Output the (X, Y) coordinate of the center of the cell containing the given text.  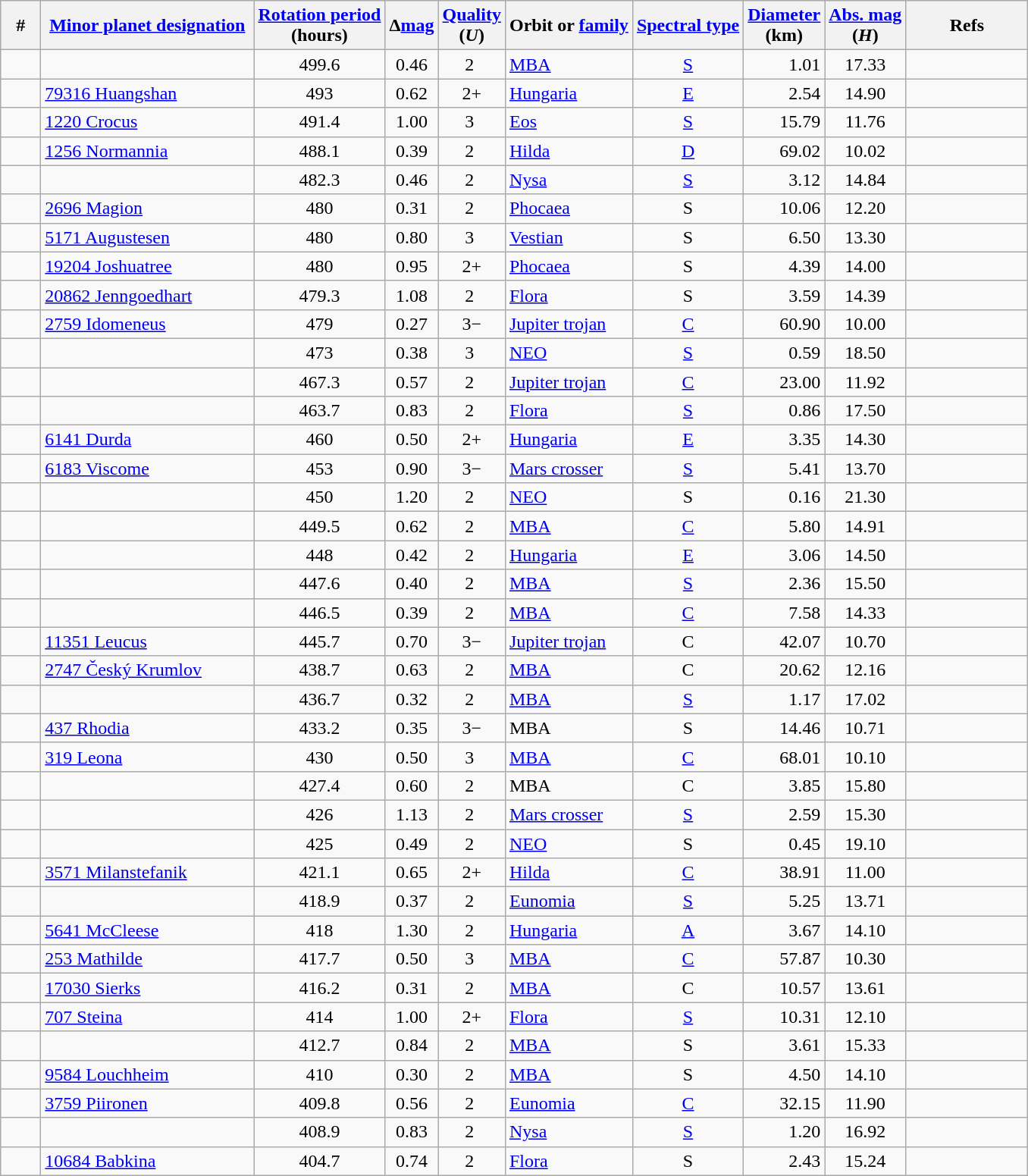
12.10 (866, 1017)
13.71 (866, 902)
5.80 (784, 526)
7.58 (784, 613)
5641 McCleese (147, 930)
D (688, 151)
253 Mathilde (147, 959)
20.62 (784, 670)
491.4 (320, 122)
Vestian (569, 237)
482.3 (320, 180)
0.65 (412, 873)
15.79 (784, 122)
68.01 (784, 757)
Quality(U) (472, 26)
14.91 (866, 526)
479.3 (320, 295)
Rotation period(hours) (320, 26)
418 (320, 930)
430 (320, 757)
10.10 (866, 757)
Abs. mag(H) (866, 26)
448 (320, 555)
2.43 (784, 1161)
10.02 (866, 151)
13.61 (866, 988)
0.32 (412, 699)
0.74 (412, 1161)
11.76 (866, 122)
14.90 (866, 93)
1.17 (784, 699)
19.10 (866, 844)
2.36 (784, 584)
409.8 (320, 1103)
4.50 (784, 1074)
11.90 (866, 1103)
14.00 (866, 266)
463.7 (320, 411)
0.59 (784, 353)
0.45 (784, 844)
446.5 (320, 613)
0.35 (412, 728)
3.85 (784, 786)
15.30 (866, 814)
417.7 (320, 959)
0.84 (412, 1046)
414 (320, 1017)
460 (320, 440)
488.1 (320, 151)
1256 Normannia (147, 151)
17.02 (866, 699)
2696 Magion (147, 209)
418.9 (320, 902)
13.30 (866, 237)
3.61 (784, 1046)
0.57 (412, 381)
15.80 (866, 786)
12.16 (866, 670)
10.30 (866, 959)
3.67 (784, 930)
14.30 (866, 440)
493 (320, 93)
416.2 (320, 988)
1220 Crocus (147, 122)
1.08 (412, 295)
69.02 (784, 151)
0.40 (412, 584)
18.50 (866, 353)
0.16 (784, 497)
14.46 (784, 728)
6.50 (784, 237)
707 Steina (147, 1017)
2759 Idomeneus (147, 324)
32.15 (784, 1103)
14.33 (866, 613)
16.92 (866, 1132)
438.7 (320, 670)
11.00 (866, 873)
499.6 (320, 64)
425 (320, 844)
0.38 (412, 353)
Eos (569, 122)
10.00 (866, 324)
9584 Louchheim (147, 1074)
3.12 (784, 180)
1.30 (412, 930)
437 Rhodia (147, 728)
1.01 (784, 64)
5171 Augustesen (147, 237)
319 Leona (147, 757)
408.9 (320, 1132)
14.50 (866, 555)
3571 Milanstefanik (147, 873)
449.5 (320, 526)
467.3 (320, 381)
0.56 (412, 1103)
436.7 (320, 699)
10.06 (784, 209)
433.2 (320, 728)
445.7 (320, 641)
60.90 (784, 324)
0.42 (412, 555)
447.6 (320, 584)
12.20 (866, 209)
0.30 (412, 1074)
1.13 (412, 814)
10.71 (866, 728)
11.92 (866, 381)
42.07 (784, 641)
21.30 (866, 497)
404.7 (320, 1161)
20862 Jenngoedhart (147, 295)
6141 Durda (147, 440)
19204 Joshuatree (147, 266)
# (21, 26)
421.1 (320, 873)
0.27 (412, 324)
A (688, 930)
427.4 (320, 786)
2.59 (784, 814)
3759 Piironen (147, 1103)
412.7 (320, 1046)
15.50 (866, 584)
15.24 (866, 1161)
15.33 (866, 1046)
0.95 (412, 266)
0.60 (412, 786)
0.49 (412, 844)
0.70 (412, 641)
Orbit or family (569, 26)
10.70 (866, 641)
14.84 (866, 180)
0.37 (412, 902)
426 (320, 814)
17.33 (866, 64)
10.31 (784, 1017)
5.25 (784, 902)
0.63 (412, 670)
23.00 (784, 381)
Spectral type (688, 26)
13.70 (866, 469)
2747 Český Krumlov (147, 670)
57.87 (784, 959)
473 (320, 353)
Minor planet designation (147, 26)
410 (320, 1074)
3.06 (784, 555)
10684 Babkina (147, 1161)
17.50 (866, 411)
17030 Sierks (147, 988)
11351 Leucus (147, 641)
Δmag (412, 26)
3.59 (784, 295)
79316 Huangshan (147, 93)
4.39 (784, 266)
14.39 (866, 295)
0.90 (412, 469)
0.80 (412, 237)
38.91 (784, 873)
3.35 (784, 440)
453 (320, 469)
0.86 (784, 411)
5.41 (784, 469)
Diameter(km) (784, 26)
450 (320, 497)
479 (320, 324)
10.57 (784, 988)
2.54 (784, 93)
Refs (967, 26)
6183 Viscome (147, 469)
